Return the [x, y] coordinate for the center point of the cell that contains the specified text.  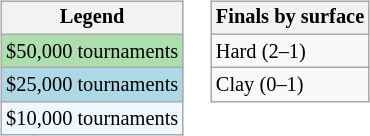
$10,000 tournaments [92, 119]
Clay (0–1) [290, 85]
Legend [92, 18]
Hard (2–1) [290, 51]
$25,000 tournaments [92, 85]
$50,000 tournaments [92, 51]
Finals by surface [290, 18]
